Scan for the cell matching the given text and deliver its (x, y) coordinate at center. 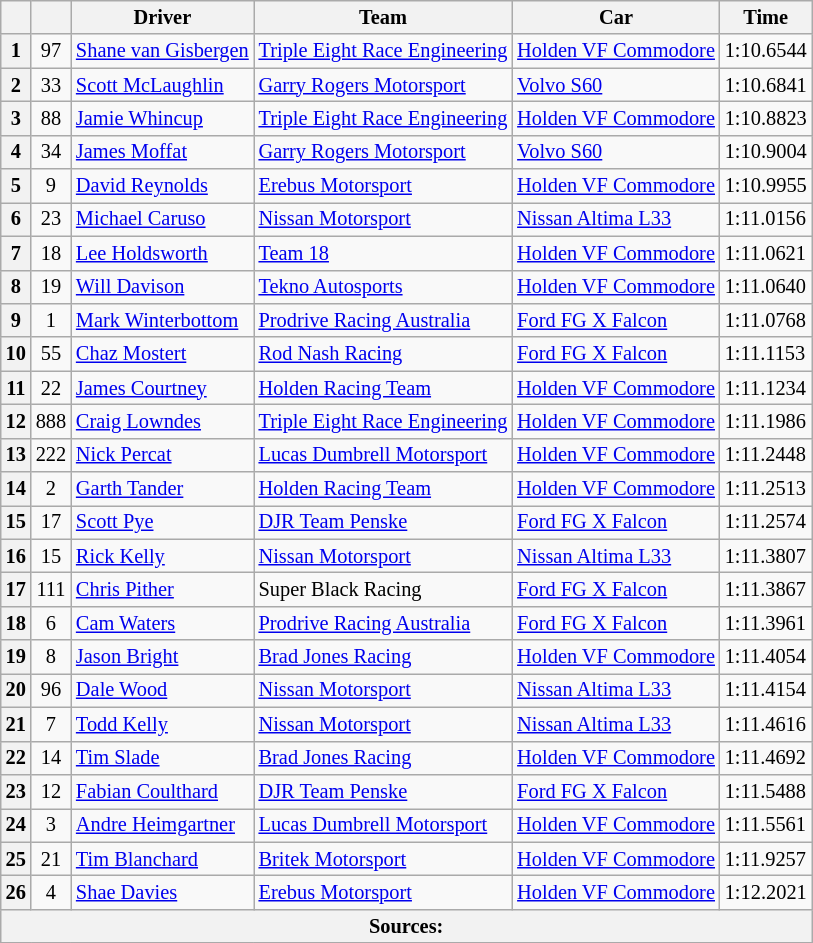
Jason Bright (162, 657)
1:11.0156 (766, 219)
Rick Kelly (162, 556)
Todd Kelly (162, 724)
1:11.0768 (766, 320)
5 (16, 186)
Shane van Gisbergen (162, 51)
Tekno Autosports (384, 287)
1:11.0640 (766, 287)
Rod Nash Racing (384, 354)
Sources: (406, 926)
Time (766, 17)
25 (16, 859)
Scott McLaughlin (162, 85)
Craig Lowndes (162, 421)
1:11.5488 (766, 791)
97 (51, 51)
Nick Percat (162, 455)
Tim Slade (162, 758)
10 (16, 354)
13 (16, 455)
1:11.1234 (766, 388)
Chris Pither (162, 589)
88 (51, 118)
1:11.3961 (766, 623)
111 (51, 589)
20 (16, 690)
1:11.4154 (766, 690)
Shae Davies (162, 892)
24 (16, 825)
James Courtney (162, 388)
Scott Pye (162, 522)
1:11.3867 (766, 589)
Michael Caruso (162, 219)
55 (51, 354)
1:11.1153 (766, 354)
Britek Motorsport (384, 859)
Garth Tander (162, 489)
1:11.1986 (766, 421)
Team (384, 17)
Driver (162, 17)
16 (16, 556)
888 (51, 421)
David Reynolds (162, 186)
1:11.0621 (766, 253)
James Moffat (162, 152)
Fabian Coulthard (162, 791)
1:11.4692 (766, 758)
1:11.4616 (766, 724)
11 (16, 388)
Cam Waters (162, 623)
96 (51, 690)
1:11.3807 (766, 556)
Mark Winterbottom (162, 320)
1:10.6544 (766, 51)
Will Davison (162, 287)
1:11.2448 (766, 455)
Car (616, 17)
34 (51, 152)
1:10.9955 (766, 186)
Tim Blanchard (162, 859)
1:10.8823 (766, 118)
1:11.9257 (766, 859)
1:10.6841 (766, 85)
222 (51, 455)
33 (51, 85)
Dale Wood (162, 690)
1:11.5561 (766, 825)
26 (16, 892)
Lee Holdsworth (162, 253)
Chaz Mostert (162, 354)
Team 18 (384, 253)
Super Black Racing (384, 589)
1:11.2574 (766, 522)
1:11.4054 (766, 657)
Andre Heimgartner (162, 825)
1:12.2021 (766, 892)
Jamie Whincup (162, 118)
1:11.2513 (766, 489)
1:10.9004 (766, 152)
